Return the [X, Y] coordinate for the center point of the cell that contains the specified text.  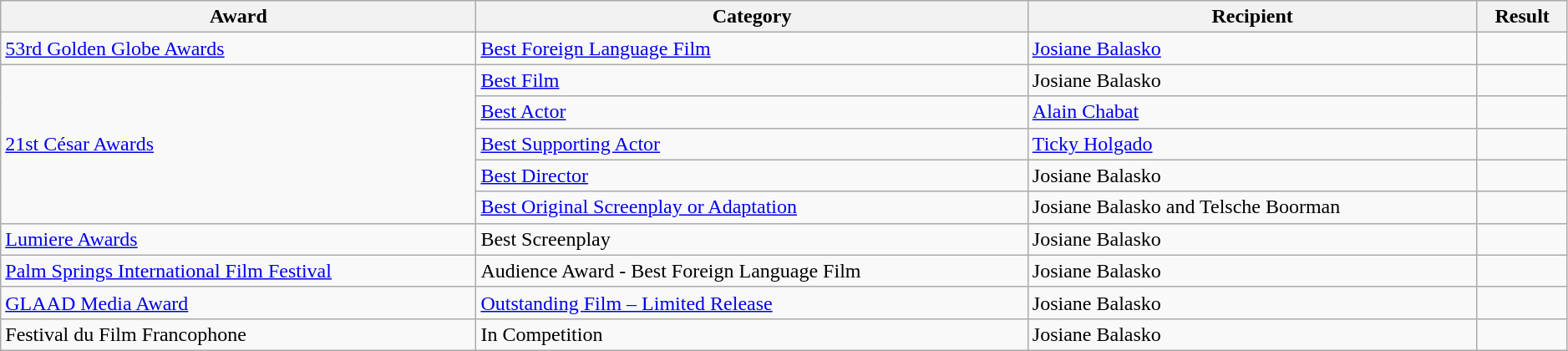
Best Film [752, 80]
Award [239, 17]
Ticky Holgado [1252, 144]
Josiane Balasko and Telsche Boorman [1252, 207]
Best Director [752, 175]
Alain Chabat [1252, 112]
Outstanding Film – Limited Release [752, 303]
Festival du Film Francophone [239, 334]
GLAAD Media Award [239, 303]
Lumiere Awards [239, 239]
Audience Award - Best Foreign Language Film [752, 271]
Recipient [1252, 17]
Best Screenplay [752, 239]
53rd Golden Globe Awards [239, 48]
Best Foreign Language Film [752, 48]
Best Supporting Actor [752, 144]
21st César Awards [239, 144]
Palm Springs International Film Festival [239, 271]
Category [752, 17]
In Competition [752, 334]
Result [1522, 17]
Best Actor [752, 112]
Best Original Screenplay or Adaptation [752, 207]
